Capture the cell that displays the provided text and extract its (X, Y) central coordinate. 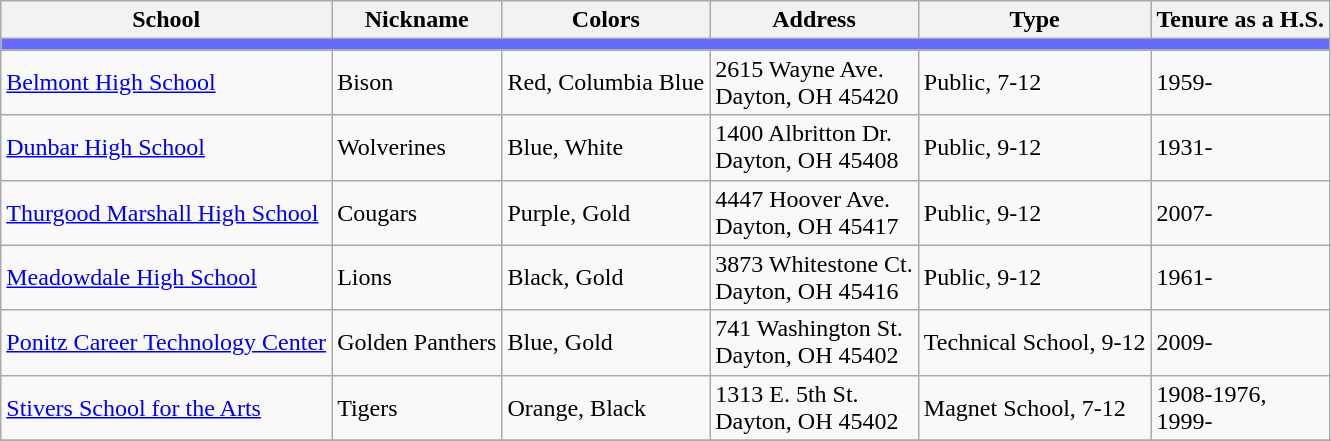
Belmont High School (166, 82)
1959- (1240, 82)
4447 Hoover Ave.Dayton, OH 45417 (814, 212)
Public, 7-12 (1034, 82)
2009- (1240, 342)
3873 Whitestone Ct.Dayton, OH 45416 (814, 278)
Tenure as a H.S. (1240, 20)
Golden Panthers (417, 342)
Ponitz Career Technology Center (166, 342)
Purple, Gold (606, 212)
1313 E. 5th St.Dayton, OH 45402 (814, 408)
Blue, White (606, 148)
Red, Columbia Blue (606, 82)
2615 Wayne Ave.Dayton, OH 45420 (814, 82)
Black, Gold (606, 278)
Colors (606, 20)
Stivers School for the Arts (166, 408)
Nickname (417, 20)
1961- (1240, 278)
Thurgood Marshall High School (166, 212)
Cougars (417, 212)
Dunbar High School (166, 148)
Blue, Gold (606, 342)
Address (814, 20)
Wolverines (417, 148)
1400 Albritton Dr.Dayton, OH 45408 (814, 148)
Orange, Black (606, 408)
Magnet School, 7-12 (1034, 408)
1908-1976,1999- (1240, 408)
School (166, 20)
Meadowdale High School (166, 278)
1931- (1240, 148)
Type (1034, 20)
Bison (417, 82)
Technical School, 9-12 (1034, 342)
2007- (1240, 212)
741 Washington St.Dayton, OH 45402 (814, 342)
Tigers (417, 408)
Lions (417, 278)
